Scan for the cell matching the given text and deliver its [X, Y] coordinate at center. 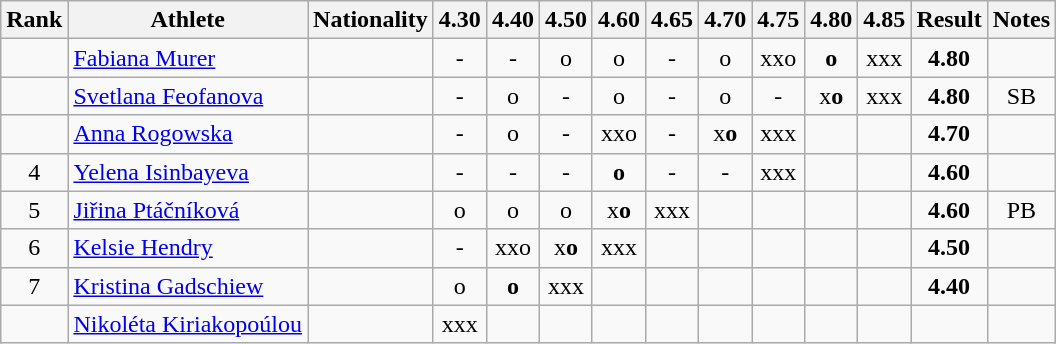
Fabiana Murer [188, 58]
4.65 [672, 20]
4.85 [884, 20]
Athlete [188, 20]
Kelsie Hendry [188, 248]
Svetlana Feofanova [188, 96]
SB [1021, 96]
4.75 [778, 20]
Nikoléta Kiriakopoúlou [188, 324]
4 [34, 172]
Anna Rogowska [188, 134]
Notes [1021, 20]
Result [949, 20]
Jiřina Ptáčníková [188, 210]
4.30 [460, 20]
7 [34, 286]
Rank [34, 20]
PB [1021, 210]
Yelena Isinbayeva [188, 172]
Nationality [371, 20]
5 [34, 210]
Kristina Gadschiew [188, 286]
6 [34, 248]
